Locate the cell with the specified text and output its (X, Y) center coordinate. 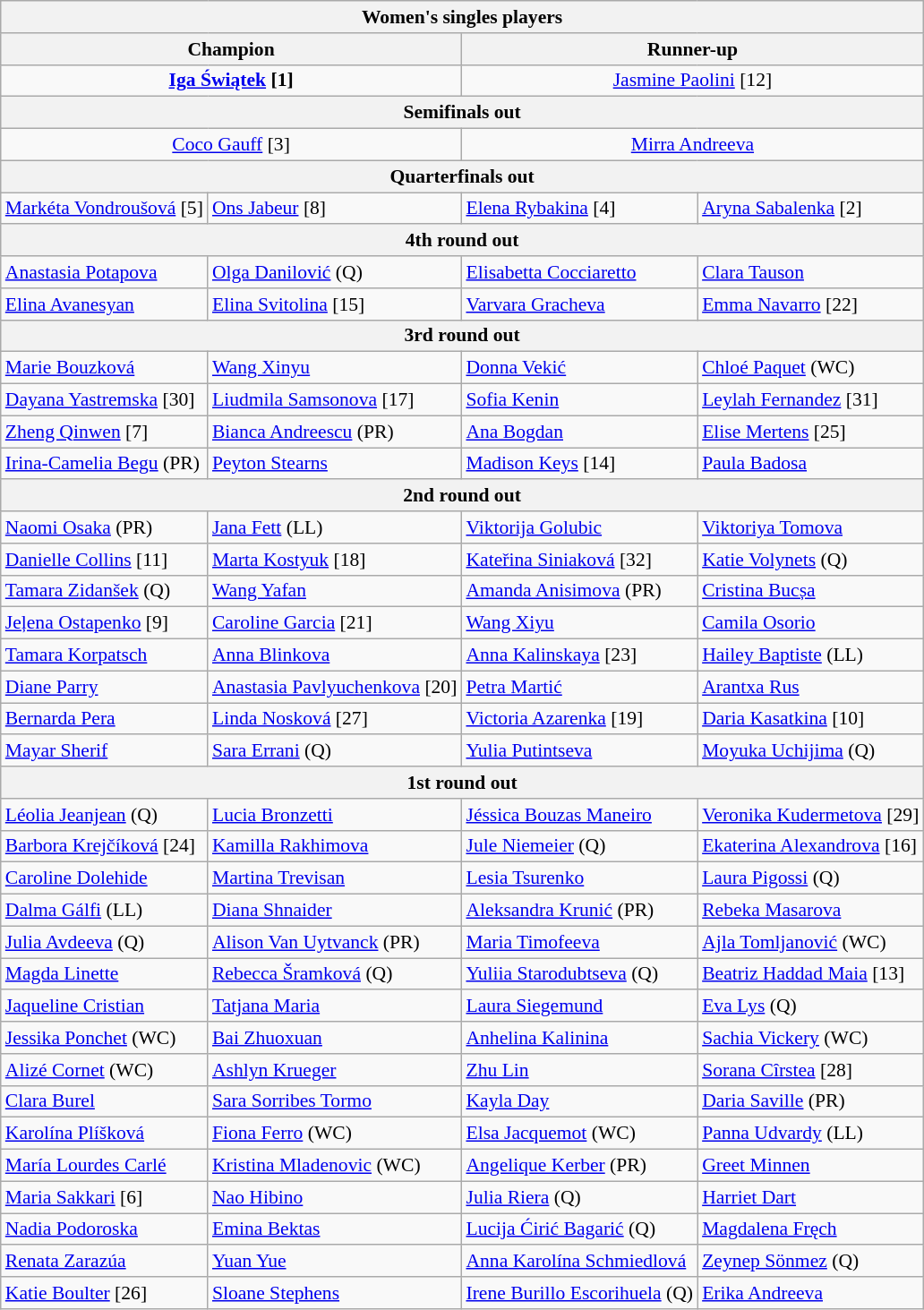
Ajla Tomljanović (WC) (810, 942)
Erika Andreeva (810, 1293)
Ashlyn Krueger (335, 1070)
Arantxa Rus (810, 687)
Runner-up (692, 49)
Jasmine Paolini [12] (692, 81)
Daria Saville (PR) (810, 1101)
Dayana Yastremska [30] (104, 400)
Alizé Cornet (WC) (104, 1070)
Daria Kasatkina [10] (810, 719)
María Lourdes Carlé (104, 1166)
Kayla Day (579, 1101)
Emina Bektas (335, 1229)
Zhu Lin (579, 1070)
Tatjana Maria (335, 1006)
Aryna Sabalenka [2] (810, 209)
Katie Boulter [26] (104, 1293)
Sara Sorribes Tormo (335, 1101)
Amanda Anisimova (PR) (579, 591)
Wang Xinyu (335, 368)
Harriet Dart (810, 1197)
Elina Avanesyan (104, 304)
Beatriz Haddad Maia [13] (810, 974)
Kamilla Rakhimova (335, 846)
Women's singles players (462, 17)
Jeļena Ostapenko [9] (104, 623)
Maria Timofeeva (579, 942)
Quarterfinals out (462, 176)
Panna Udvardy (LL) (810, 1134)
Varvara Gracheva (579, 304)
Renata Zarazúa (104, 1262)
Viktoriya Tomova (810, 527)
Wang Xiyu (579, 623)
Wang Yafan (335, 591)
Naomi Osaka (PR) (104, 527)
Kateřina Siniaková [32] (579, 560)
Bianca Andreescu (PR) (335, 432)
Jéssica Bouzas Maneiro (579, 815)
Elise Mertens [25] (810, 432)
Zheng Qinwen [7] (104, 432)
Diane Parry (104, 687)
Kristina Mladenovic (WC) (335, 1166)
Marie Bouzková (104, 368)
Victoria Azarenka [19] (579, 719)
Barbora Krejčíková [24] (104, 846)
Tamara Zidanšek (Q) (104, 591)
Madison Keys [14] (579, 464)
Jana Fett (LL) (335, 527)
Anna Kalinskaya [23] (579, 655)
Veronika Kudermetova [29] (810, 815)
Donna Vekić (579, 368)
Emma Navarro [22] (810, 304)
Angelique Kerber (PR) (579, 1166)
Rebeka Masarova (810, 911)
Elena Rybakina [4] (579, 209)
Markéta Vondroušová [5] (104, 209)
Yuan Yue (335, 1262)
Sofia Kenin (579, 400)
Paula Badosa (810, 464)
Martina Trevisan (335, 878)
Linda Nosková [27] (335, 719)
Olga Danilović (Q) (335, 272)
Ekaterina Alexandrova [16] (810, 846)
Jessika Ponchet (WC) (104, 1038)
Elsa Jacquemot (WC) (579, 1134)
Laura Pigossi (Q) (810, 878)
Cristina Bucșa (810, 591)
Sachia Vickery (WC) (810, 1038)
Eva Lys (Q) (810, 1006)
Katie Volynets (Q) (810, 560)
Lucia Bronzetti (335, 815)
Champion (231, 49)
Lucija Ćirić Bagarić (Q) (579, 1229)
Liudmila Samsonova [17] (335, 400)
Moyuka Uchijima (Q) (810, 751)
Coco Gauff [3] (231, 145)
Julia Riera (Q) (579, 1197)
Mirra Andreeva (692, 145)
Anna Blinkova (335, 655)
3rd round out (462, 336)
Viktorija Golubic (579, 527)
Anna Karolína Schmiedlová (579, 1262)
Julia Avdeeva (Q) (104, 942)
Bernarda Pera (104, 719)
Clara Burel (104, 1101)
Chloé Paquet (WC) (810, 368)
Laura Siegemund (579, 1006)
Magda Linette (104, 974)
Sara Errani (Q) (335, 751)
Zeynep Sönmez (Q) (810, 1262)
Bai Zhuoxuan (335, 1038)
Hailey Baptiste (LL) (810, 655)
Marta Kostyuk [18] (335, 560)
Ons Jabeur [8] (335, 209)
Sloane Stephens (335, 1293)
Clara Tauson (810, 272)
Peyton Stearns (335, 464)
Léolia Jeanjean (Q) (104, 815)
Karolína Plíšková (104, 1134)
Elina Svitolina [15] (335, 304)
Fiona Ferro (WC) (335, 1134)
1st round out (462, 783)
4th round out (462, 241)
Jaqueline Cristian (104, 1006)
Alison Van Uytvanck (PR) (335, 942)
Dalma Gálfi (LL) (104, 911)
2nd round out (462, 496)
Iga Świątek [1] (231, 81)
Ana Bogdan (579, 432)
Caroline Dolehide (104, 878)
Tamara Korpatsch (104, 655)
Elisabetta Cocciaretto (579, 272)
Semifinals out (462, 113)
Camila Osorio (810, 623)
Aleksandra Krunić (PR) (579, 911)
Nadia Podoroska (104, 1229)
Yulia Putintseva (579, 751)
Irina-Camelia Begu (PR) (104, 464)
Irene Burillo Escorihuela (Q) (579, 1293)
Diana Shnaider (335, 911)
Danielle Collins [11] (104, 560)
Leylah Fernandez [31] (810, 400)
Yuliia Starodubtseva (Q) (579, 974)
Greet Minnen (810, 1166)
Lesia Tsurenko (579, 878)
Anastasia Pavlyuchenkova [20] (335, 687)
Magdalena Fręch (810, 1229)
Nao Hibino (335, 1197)
Anhelina Kalinina (579, 1038)
Rebecca Šramková (Q) (335, 974)
Petra Martić (579, 687)
Jule Niemeier (Q) (579, 846)
Sorana Cîrstea [28] (810, 1070)
Maria Sakkari [6] (104, 1197)
Mayar Sherif (104, 751)
Anastasia Potapova (104, 272)
Caroline Garcia [21] (335, 623)
